Scan for the cell matching the given text and deliver its [x, y] coordinate at center. 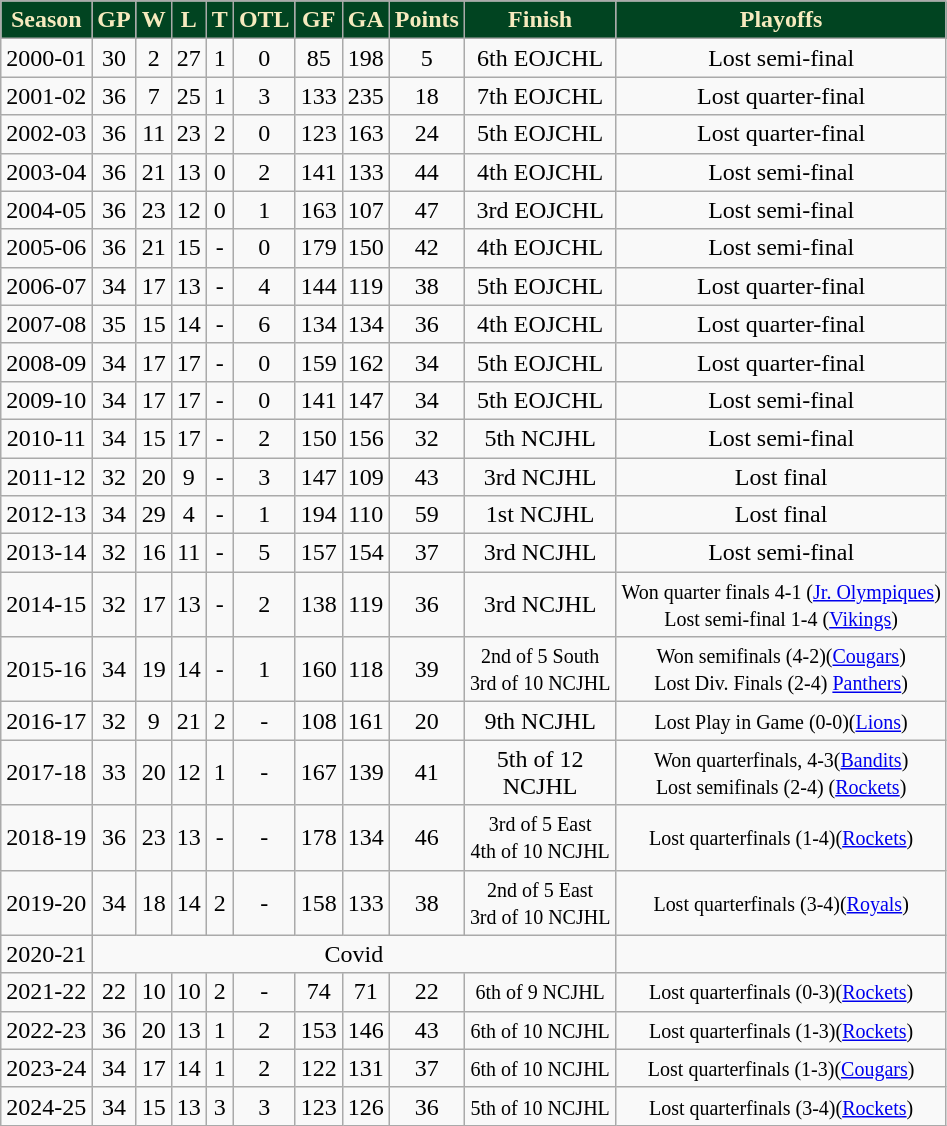
Points [426, 20]
Covid [354, 954]
118 [366, 670]
Won semifinals (4-2)(Cougars)Lost Div. Finals (2-4) Panthers) [781, 670]
39 [426, 670]
131 [366, 1068]
2021-22 [46, 992]
2003-04 [46, 172]
Lost quarterfinals (1-4)(Rockets) [781, 838]
144 [318, 286]
2002-03 [46, 134]
OTL [264, 20]
44 [426, 172]
107 [366, 210]
2011-12 [46, 477]
74 [318, 992]
41 [426, 772]
160 [318, 670]
3rd of 5 East4th of 10 NCJHL [540, 838]
5th of 10 NCJHL [540, 1106]
27 [188, 58]
2008-09 [46, 362]
156 [366, 438]
7th EOJCHL [540, 96]
Lost quarterfinals (3-4)(Royals) [781, 902]
5th of 12 NCJHL [540, 772]
2005-06 [46, 248]
2014-15 [46, 604]
3rd EOJCHL [540, 210]
16 [154, 553]
2012-13 [46, 515]
5th NCJHL [540, 438]
85 [318, 58]
157 [318, 553]
6th of 9 NCJHL [540, 992]
6 [264, 324]
GA [366, 20]
154 [366, 553]
2020-21 [46, 954]
122 [318, 1068]
2016-17 [46, 721]
59 [426, 515]
2004-05 [46, 210]
24 [426, 134]
159 [318, 362]
2018-19 [46, 838]
110 [366, 515]
33 [114, 772]
42 [426, 248]
2010-11 [46, 438]
158 [318, 902]
Won quarter finals 4-1 (Jr. Olympiques)Lost semi-final 1-4 (Vikings) [781, 604]
2006-07 [46, 286]
30 [114, 58]
Lost quarterfinals (1-3)(Cougars) [781, 1068]
9th NCJHL [540, 721]
146 [366, 1030]
2007-08 [46, 324]
W [154, 20]
2nd of 5 South3rd of 10 NCJHL [540, 670]
19 [154, 670]
T [220, 20]
Season [46, 20]
35 [114, 324]
153 [318, 1030]
25 [188, 96]
167 [318, 772]
235 [366, 96]
47 [426, 210]
2024-25 [46, 1106]
194 [318, 515]
Lost Play in Game (0-0)(Lions) [781, 721]
109 [366, 477]
126 [366, 1106]
Finish [540, 20]
2023-24 [46, 1068]
2009-10 [46, 400]
46 [426, 838]
2001-02 [46, 96]
2019-20 [46, 902]
162 [366, 362]
2013-14 [46, 553]
2000-01 [46, 58]
2nd of 5 East3rd of 10 NCJHL [540, 902]
GF [318, 20]
L [188, 20]
2015-16 [46, 670]
138 [318, 604]
Playoffs [781, 20]
2022-23 [46, 1030]
Lost quarterfinals (0-3)(Rockets) [781, 992]
108 [318, 721]
GP [114, 20]
7 [154, 96]
179 [318, 248]
Lost quarterfinals (3-4)(Rockets) [781, 1106]
2017-18 [46, 772]
71 [366, 992]
198 [366, 58]
161 [366, 721]
1st NCJHL [540, 515]
29 [154, 515]
Won quarterfinals, 4-3(Bandits)Lost semifinals (2-4) (Rockets) [781, 772]
178 [318, 838]
Lost quarterfinals (1-3)(Rockets) [781, 1030]
139 [366, 772]
6th EOJCHL [540, 58]
